Search for the cell housing the specified text and yield its (X, Y) center coordinate. 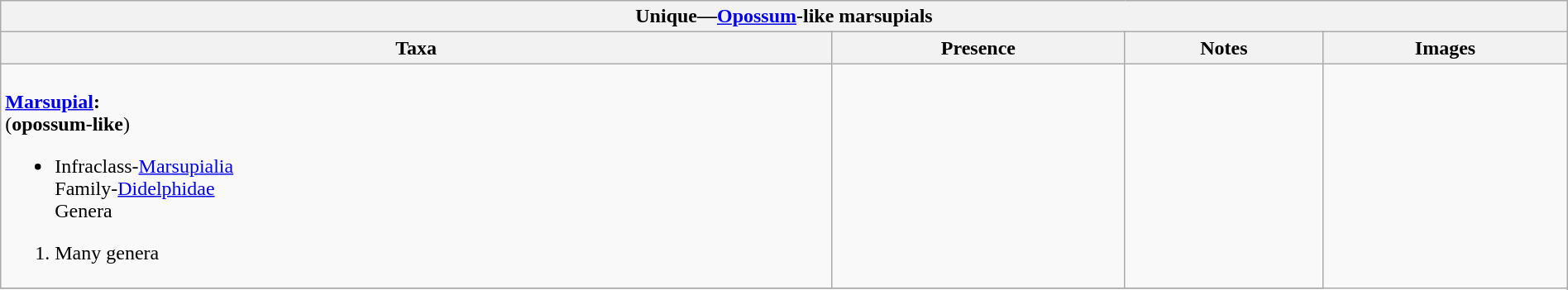
Notes (1224, 48)
Presence (979, 48)
Taxa (417, 48)
Unique—Opossum-like marsupials (784, 17)
Images (1446, 48)
Marsupial:(opossum-like)Infraclass-MarsupialiaFamily-DidelphidaeGeneraMany genera (417, 176)
